Search for the cell housing the specified text and yield its [x, y] center coordinate. 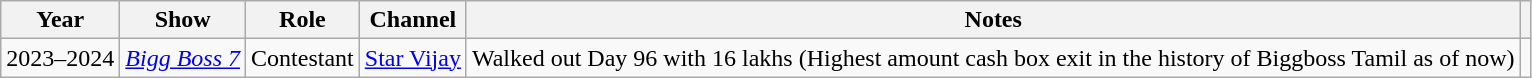
Year [60, 20]
Channel [412, 20]
Role [303, 20]
Bigg Boss 7 [183, 58]
Show [183, 20]
Contestant [303, 58]
2023–2024 [60, 58]
Star Vijay [412, 58]
Notes [993, 20]
Walked out Day 96 with 16 lakhs (Highest amount cash box exit in the history of Biggboss Tamil as of now) [993, 58]
